Determine the [x, y] coordinate at the center of the cell enclosing the given text.  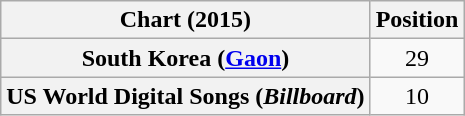
Position [417, 20]
Chart (2015) [186, 20]
29 [417, 58]
10 [417, 96]
US World Digital Songs (Billboard) [186, 96]
South Korea (Gaon) [186, 58]
